Provide the [x, y] coordinate of the cell's center where the given text is located.  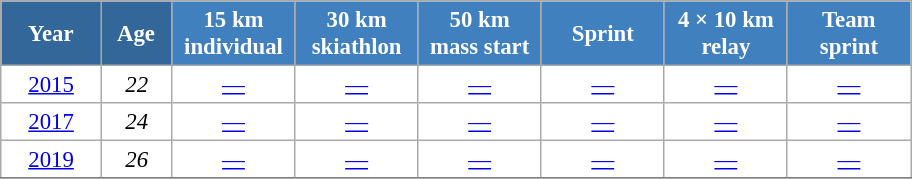
2015 [52, 85]
26 [136, 160]
24 [136, 122]
2017 [52, 122]
Sprint [602, 34]
15 km individual [234, 34]
50 km mass start [480, 34]
Age [136, 34]
Team sprint [848, 34]
22 [136, 85]
2019 [52, 160]
30 km skiathlon [356, 34]
4 × 10 km relay [726, 34]
Year [52, 34]
